Search for the cell housing the specified text and yield its (X, Y) center coordinate. 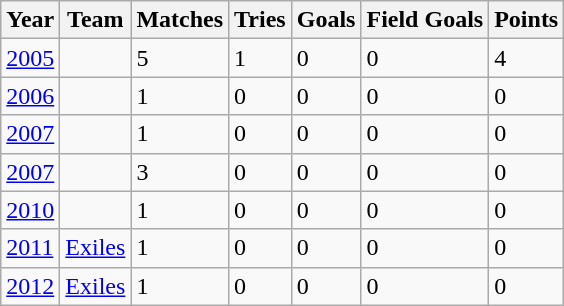
Team (96, 20)
2012 (30, 286)
Matches (180, 20)
Field Goals (425, 20)
2010 (30, 210)
4 (526, 58)
3 (180, 172)
2011 (30, 248)
Goals (326, 20)
2005 (30, 58)
Points (526, 20)
5 (180, 58)
Tries (260, 20)
Year (30, 20)
2006 (30, 96)
